Return the [x, y] coordinate for the center point of the cell that contains the specified text.  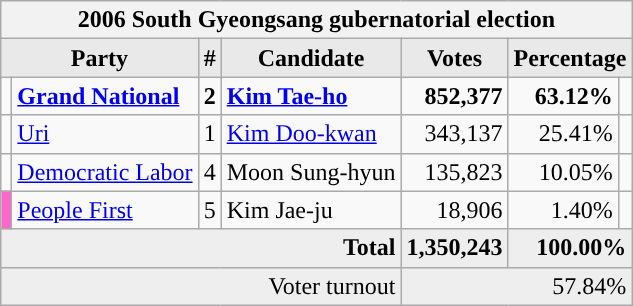
# [210, 58]
Kim Doo-kwan [311, 134]
Moon Sung-hyun [311, 172]
852,377 [454, 96]
Total [201, 248]
Kim Tae-ho [311, 96]
63.12% [563, 96]
5 [210, 210]
Grand National [105, 96]
People First [105, 210]
1.40% [563, 210]
57.84% [516, 286]
Democratic Labor [105, 172]
4 [210, 172]
343,137 [454, 134]
Votes [454, 58]
10.05% [563, 172]
18,906 [454, 210]
1 [210, 134]
Party [100, 58]
100.00% [570, 248]
Voter turnout [201, 286]
Uri [105, 134]
135,823 [454, 172]
2006 South Gyeongsang gubernatorial election [316, 20]
Kim Jae-ju [311, 210]
Candidate [311, 58]
Percentage [570, 58]
25.41% [563, 134]
2 [210, 96]
1,350,243 [454, 248]
